Detect which cell encompasses the target text, then output its (x, y) center coordinate. 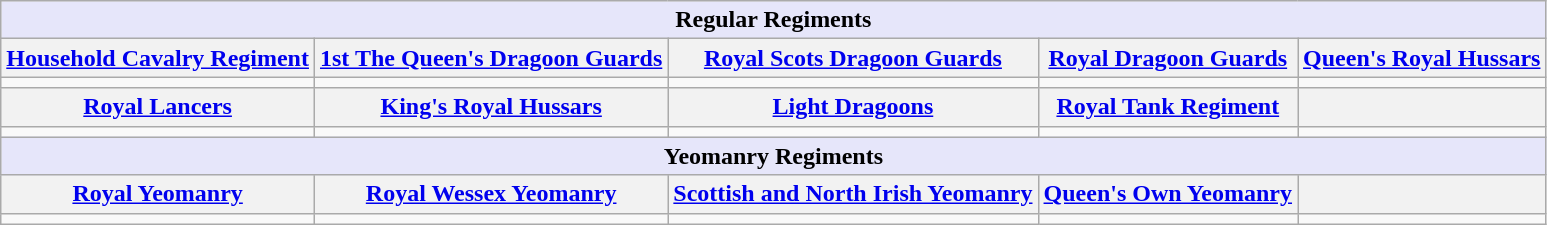
King's Royal Hussars (490, 107)
Royal Wessex Yeomanry (490, 194)
Yeomanry Regiments (774, 156)
Light Dragoons (853, 107)
Royal Lancers (158, 107)
Queen's Royal Hussars (1422, 58)
Royal Yeomanry (158, 194)
Queen's Own Yeomanry (1168, 194)
Regular Regiments (774, 20)
Household Cavalry Regiment (158, 58)
Scottish and North Irish Yeomanry (853, 194)
Royal Dragoon Guards (1168, 58)
1st The Queen's Dragoon Guards (490, 58)
Royal Scots Dragoon Guards (853, 58)
Royal Tank Regiment (1168, 107)
